For the text-containing cell, return its midpoint in (X, Y) coordinate format. 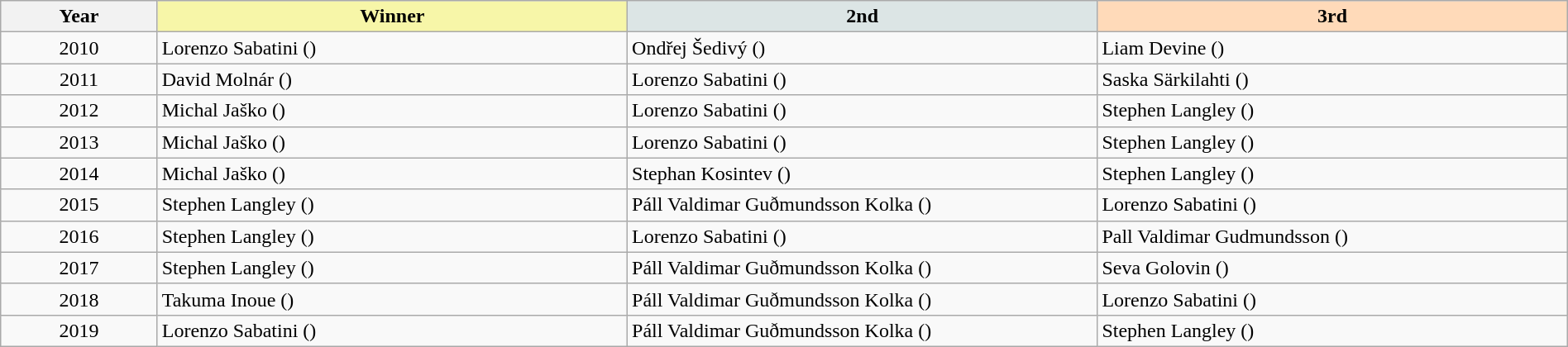
2016 (79, 236)
2015 (79, 205)
Ondřej Šedivý () (863, 48)
Pall Valdimar Gudmundsson () (1332, 236)
Takuma Inoue () (392, 299)
2019 (79, 330)
Seva Golovin () (1332, 268)
2014 (79, 173)
2017 (79, 268)
Stephan Kosintev () (863, 173)
2018 (79, 299)
2010 (79, 48)
Liam Devine () (1332, 48)
Winner (392, 17)
2012 (79, 111)
2011 (79, 79)
2013 (79, 142)
Year (79, 17)
David Molnár () (392, 79)
3rd (1332, 17)
Saska Särkilahti () (1332, 79)
2nd (863, 17)
